Locate the cell with the specified text and output its [X, Y] center coordinate. 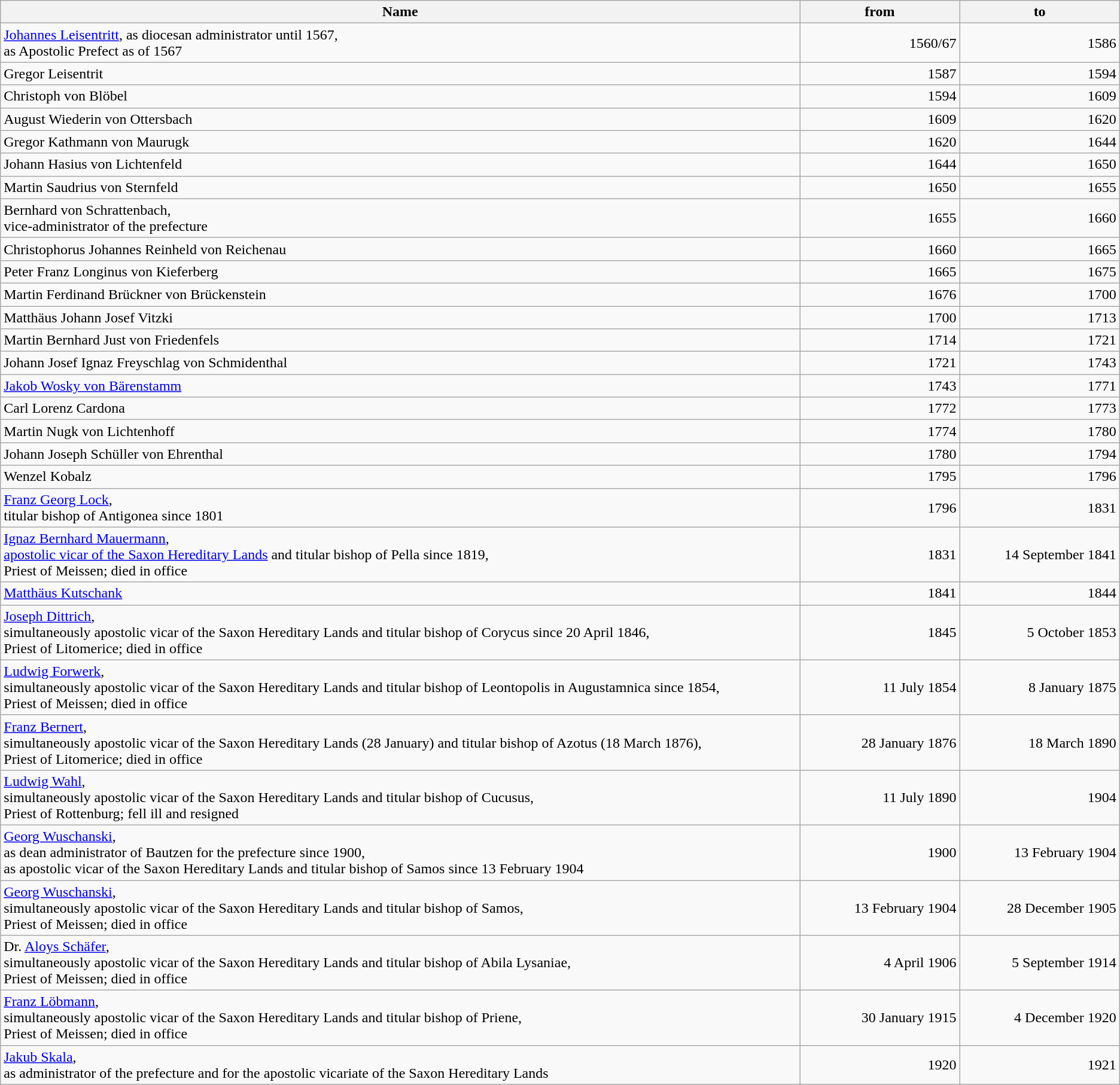
1920 [879, 1065]
Name [400, 12]
1900 [879, 852]
4 December 1920 [1040, 1018]
Jakub Skala, as administrator of the prefecture and for the apostolic vicariate of the Saxon Hereditary Lands [400, 1065]
1774 [879, 431]
Martin Saudrius von Sternfeld [400, 187]
1771 [1040, 386]
1794 [1040, 454]
Ludwig Wahl, simultaneously apostolic vicar of the Saxon Hereditary Lands and titular bishop of Cucusus, Priest of Rottenburg; fell ill and resigned [400, 797]
Matthäus Johann Josef Vitzki [400, 318]
1676 [879, 294]
Johann Hasius von Lichtenfeld [400, 164]
1921 [1040, 1065]
Gregor Leisentrit [400, 74]
11 July 1890 [879, 797]
1714 [879, 340]
from [879, 12]
1560/67 [879, 43]
Peter Franz Longinus von Kieferberg [400, 272]
1795 [879, 477]
Johann Josef Ignaz Freyschlag von Schmidenthal [400, 363]
Bernhard von Schrattenbach, vice-administrator of the prefecture [400, 218]
1586 [1040, 43]
1904 [1040, 797]
Martin Nugk von Lichtenhoff [400, 431]
1772 [879, 409]
Christoph von Blöbel [400, 96]
Martin Bernhard Just von Friedenfels [400, 340]
1845 [879, 632]
1713 [1040, 318]
Matthäus Kutschank [400, 593]
1675 [1040, 272]
Franz Löbmann, simultaneously apostolic vicar of the Saxon Hereditary Lands and titular bishop of Priene, Priest of Meissen; died in office [400, 1018]
Georg Wuschanski, simultaneously apostolic vicar of the Saxon Hereditary Lands and titular bishop of Samos, Priest of Meissen; died in office [400, 908]
1587 [879, 74]
Franz Georg Lock, titular bishop of Antigonea since 1801 [400, 507]
1773 [1040, 409]
Ignaz Bernhard Mauermann, apostolic vicar of the Saxon Hereditary Lands and titular bishop of Pella since 1819, Priest of Meissen; died in office [400, 554]
5 October 1853 [1040, 632]
to [1040, 12]
5 September 1914 [1040, 963]
1841 [879, 593]
Johann Joseph Schüller von Ehrenthal [400, 454]
Carl Lorenz Cardona [400, 409]
18 March 1890 [1040, 742]
Gregor Kathmann von Maurugk [400, 142]
1844 [1040, 593]
14 September 1841 [1040, 554]
August Wiederin von Ottersbach [400, 119]
4 April 1906 [879, 963]
Wenzel Kobalz [400, 477]
11 July 1854 [879, 687]
Jakob Wosky von Bärenstamm [400, 386]
28 January 1876 [879, 742]
28 December 1905 [1040, 908]
Christophorus Johannes Reinheld von Reichenau [400, 249]
8 January 1875 [1040, 687]
Martin Ferdinand Brückner von Brückenstein [400, 294]
Johannes Leisentritt, as diocesan administrator until 1567, as Apostolic Prefect as of 1567 [400, 43]
30 January 1915 [879, 1018]
